Find where the given text appears and provide that cell's center as [X, Y] coordinate. 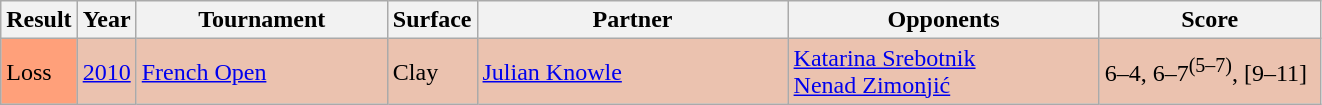
Surface [432, 20]
Tournament [262, 20]
Loss [39, 72]
Result [39, 20]
Year [106, 20]
6–4, 6–7(5–7), [9–11] [1210, 72]
Katarina Srebotnik Nenad Zimonjić [944, 72]
Julian Knowle [632, 72]
2010 [106, 72]
Opponents [944, 20]
French Open [262, 72]
Partner [632, 20]
Clay [432, 72]
Score [1210, 20]
